Locate the cell with the specified text and output its [X, Y] center coordinate. 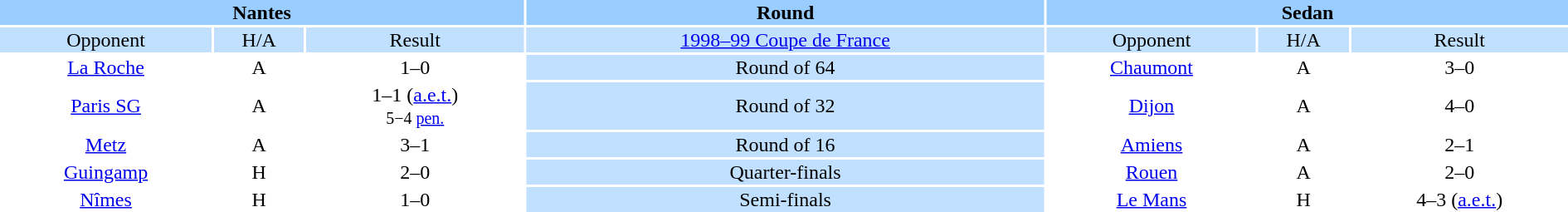
Round of 64 [785, 67]
Le Mans [1152, 200]
2–1 [1459, 145]
Nantes [262, 12]
Chaumont [1152, 67]
Rouen [1152, 172]
4–3 (a.e.t.) [1459, 200]
Paris SG [106, 106]
Metz [106, 145]
1998–99 Coupe de France [785, 40]
La Roche [106, 67]
Quarter-finals [785, 172]
Amiens [1152, 145]
3–1 [415, 145]
Round of 32 [785, 106]
Semi-finals [785, 200]
Nîmes [106, 200]
4–0 [1459, 106]
3–0 [1459, 67]
Guingamp [106, 172]
Round [785, 12]
Sedan [1307, 12]
Round of 16 [785, 145]
1–1 (a.e.t.) 5−4 pen. [415, 106]
Dijon [1152, 106]
